Pinpoint the cell where the given text exists, returning its [X, Y] midpoint coordinate. 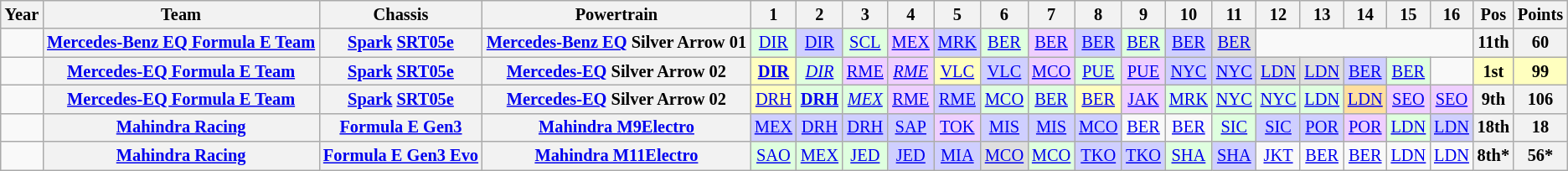
4 [911, 14]
99 [1540, 71]
12 [1278, 14]
Points [1540, 14]
13 [1322, 14]
8 [1098, 14]
TOK [957, 127]
Formula E Gen3 Evo [400, 156]
18 [1540, 127]
Chassis [400, 14]
16 [1452, 14]
Mercedes-Benz EQ Formula E Team [181, 43]
Mahindra M9Electro [616, 127]
15 [1409, 14]
Mercedes-Benz EQ Silver Arrow 01 [616, 43]
JKT [1278, 156]
Pos [1493, 14]
60 [1540, 43]
JAK [1143, 99]
Team [181, 14]
Formula E Gen3 [400, 127]
1st [1493, 71]
106 [1540, 99]
9th [1493, 99]
2 [819, 14]
Year [22, 14]
9 [1143, 14]
3 [865, 14]
SAO [774, 156]
SAP [911, 127]
SCL [865, 43]
6 [1004, 14]
MIA [957, 156]
Mahindra M11Electro [616, 156]
18th [1493, 127]
7 [1051, 14]
11 [1235, 14]
Powertrain [616, 14]
11th [1493, 43]
5 [957, 14]
14 [1365, 14]
56* [1540, 156]
10 [1189, 14]
1 [774, 14]
8th* [1493, 156]
